Pinpoint the cell where the given text exists, returning its (x, y) midpoint coordinate. 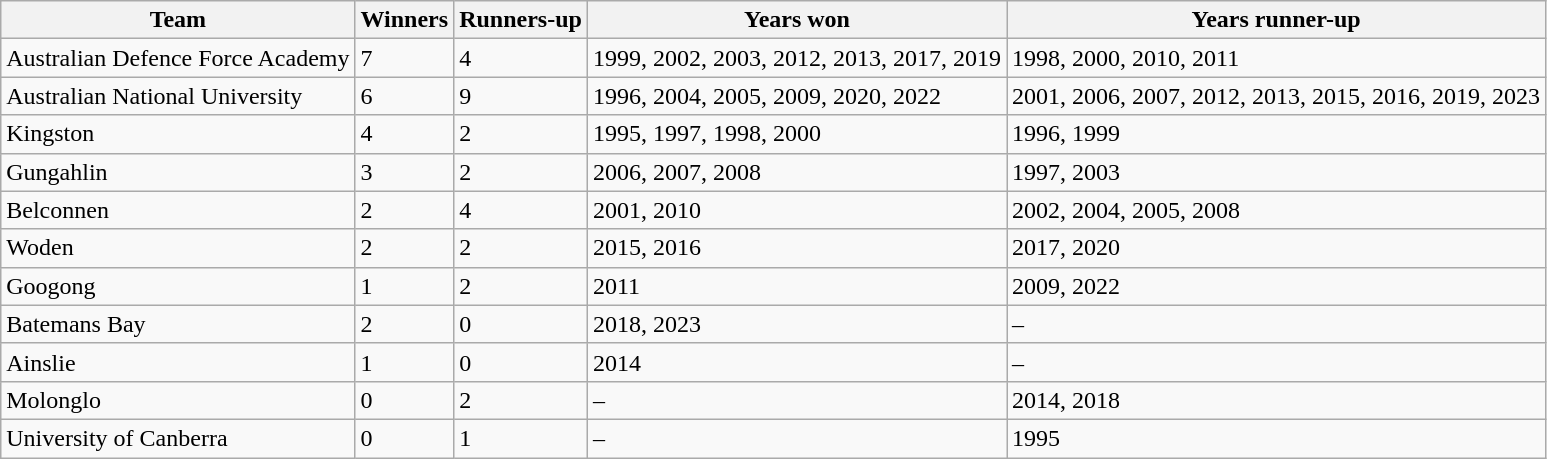
1998, 2000, 2010, 2011 (1276, 58)
2015, 2016 (796, 248)
1997, 2003 (1276, 172)
2002, 2004, 2005, 2008 (1276, 210)
Woden (178, 248)
Years runner-up (1276, 20)
2014 (796, 362)
1996, 2004, 2005, 2009, 2020, 2022 (796, 96)
Batemans Bay (178, 324)
2011 (796, 286)
Molonglo (178, 400)
2017, 2020 (1276, 248)
2006, 2007, 2008 (796, 172)
Years won (796, 20)
Googong (178, 286)
Australian Defence Force Academy (178, 58)
1995, 1997, 1998, 2000 (796, 134)
2001, 2006, 2007, 2012, 2013, 2015, 2016, 2019, 2023 (1276, 96)
Australian National University (178, 96)
2009, 2022 (1276, 286)
2018, 2023 (796, 324)
University of Canberra (178, 438)
9 (521, 96)
Runners-up (521, 20)
2001, 2010 (796, 210)
7 (404, 58)
6 (404, 96)
Belconnen (178, 210)
Gungahlin (178, 172)
1996, 1999 (1276, 134)
1999, 2002, 2003, 2012, 2013, 2017, 2019 (796, 58)
3 (404, 172)
1995 (1276, 438)
Ainslie (178, 362)
Kingston (178, 134)
2014, 2018 (1276, 400)
Team (178, 20)
Winners (404, 20)
